Output the (x, y) coordinate of the center of the cell containing the given text.  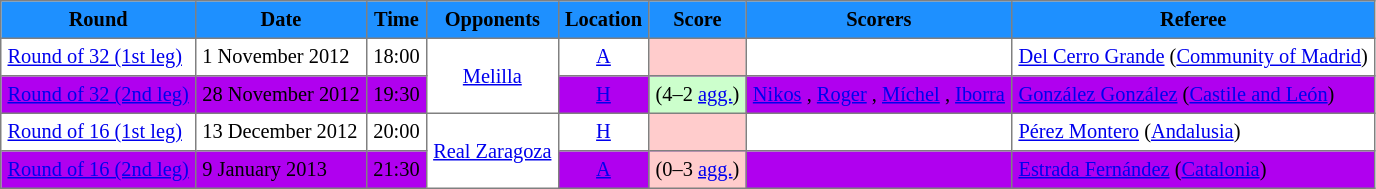
Round of 32 (2nd leg) (98, 95)
18:00 (396, 57)
Opponents (492, 20)
Del Cerro Grande (Community of Madrid) (1194, 57)
Round (98, 20)
Pérez Montero (Andalusia) (1194, 132)
Round of 32 (1st leg) (98, 57)
Location (604, 20)
Round of 16 (1st leg) (98, 132)
9 January 2013 (280, 170)
Date (280, 20)
20:00 (396, 132)
(0–3 agg.) (698, 170)
González González (Castile and León) (1194, 95)
Referee (1194, 20)
Round of 16 (2nd leg) (98, 170)
(4–2 agg.) (698, 95)
Real Zaragoza (492, 150)
Nikos , Roger , Míchel , Iborra (879, 95)
21:30 (396, 170)
Time (396, 20)
Melilla (492, 76)
Estrada Fernández (Catalonia) (1194, 170)
Score (698, 20)
28 November 2012 (280, 95)
19:30 (396, 95)
Scorers (879, 20)
1 November 2012 (280, 57)
13 December 2012 (280, 132)
